Capture the cell that displays the provided text and extract its [x, y] central coordinate. 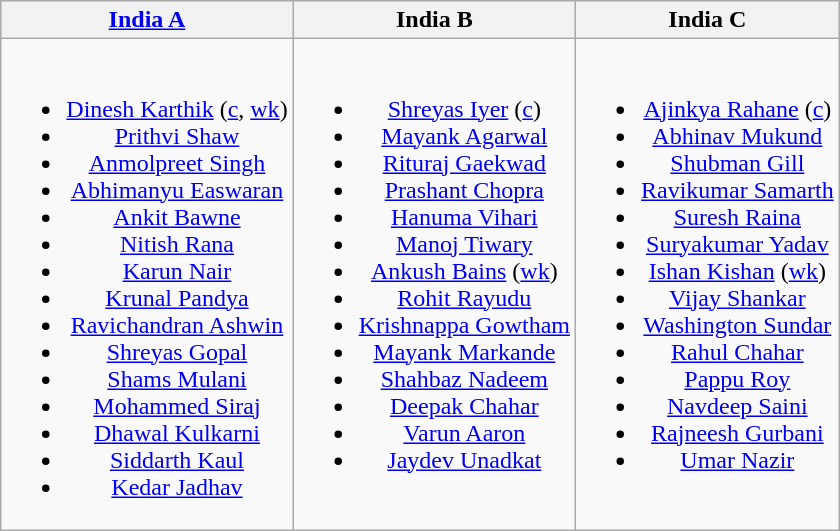
India A [147, 20]
India B [434, 20]
India C [708, 20]
